Locate the cell with the specified text and output its [X, Y] center coordinate. 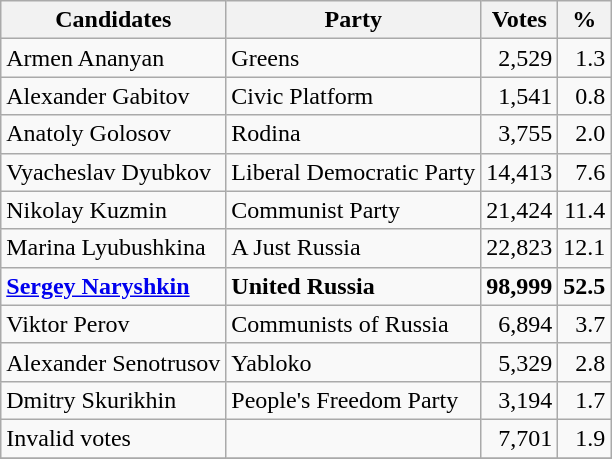
Alexander Gabitov [114, 96]
Communist Party [354, 210]
6,894 [520, 324]
0.8 [584, 96]
Nikolay Kuzmin [114, 210]
A Just Russia [354, 248]
Alexander Senotrusov [114, 362]
2.8 [584, 362]
2.0 [584, 134]
14,413 [520, 172]
Votes [520, 20]
3,755 [520, 134]
1.9 [584, 438]
5,329 [520, 362]
Viktor Perov [114, 324]
Civic Platform [354, 96]
Yabloko [354, 362]
% [584, 20]
2,529 [520, 58]
7,701 [520, 438]
52.5 [584, 286]
United Russia [354, 286]
1,541 [520, 96]
3,194 [520, 400]
12.1 [584, 248]
Communists of Russia [354, 324]
21,424 [520, 210]
98,999 [520, 286]
Sergey Naryshkin [114, 286]
Invalid votes [114, 438]
22,823 [520, 248]
Party [354, 20]
Rodina [354, 134]
Candidates [114, 20]
Greens [354, 58]
Armen Ananyan [114, 58]
3.7 [584, 324]
Dmitry Skurikhin [114, 400]
Marina Lyubushkina [114, 248]
1.7 [584, 400]
People's Freedom Party [354, 400]
1.3 [584, 58]
Liberal Democratic Party [354, 172]
7.6 [584, 172]
Anatoly Golosov [114, 134]
11.4 [584, 210]
Vyacheslav Dyubkov [114, 172]
